Return the (X, Y) coordinate for the center point of the cell that contains the specified text.  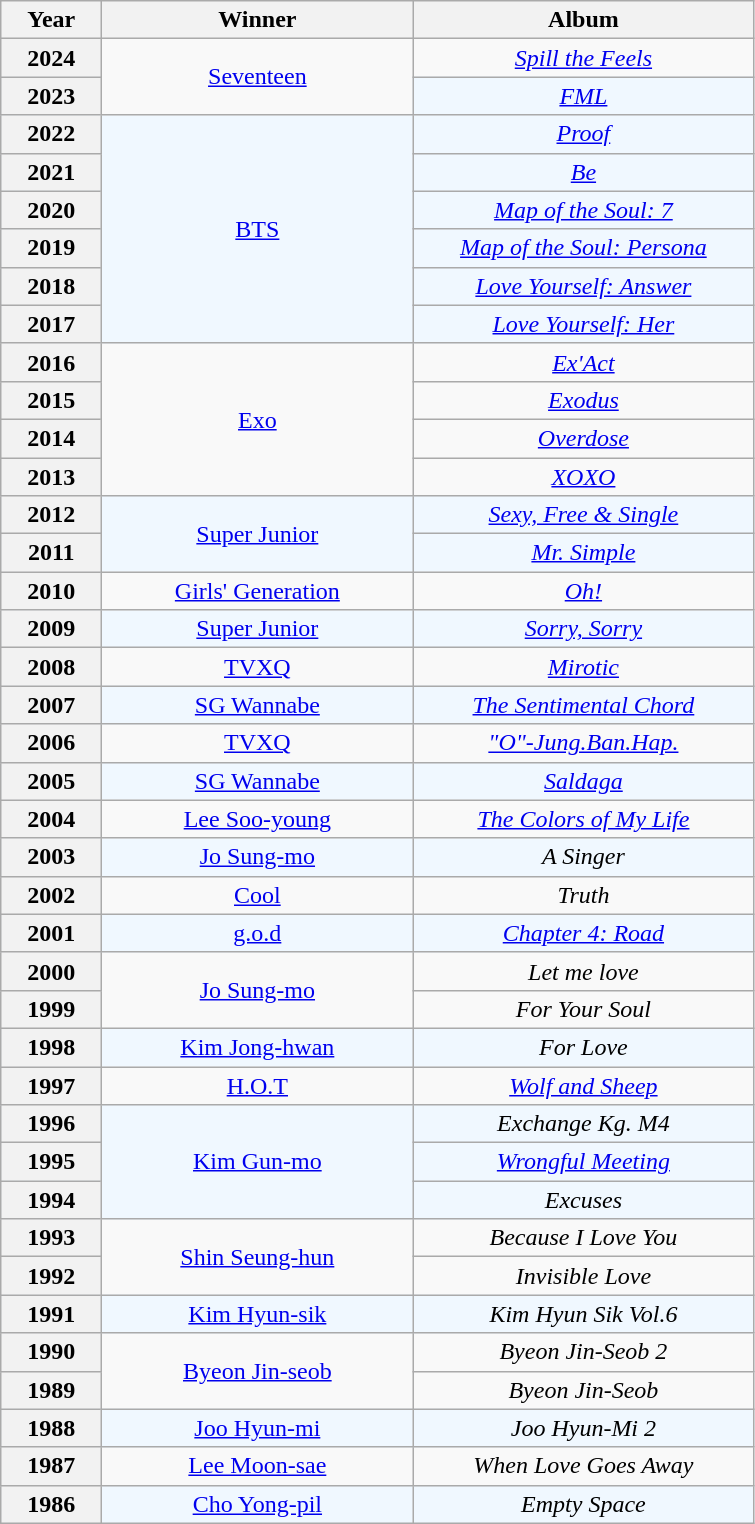
2001 (52, 933)
2019 (52, 248)
Exo (258, 419)
Invisible Love (584, 1276)
Seventeen (258, 77)
Let me love (584, 971)
A Singer (584, 857)
2003 (52, 857)
Wrongful Meeting (584, 1162)
FML (584, 96)
2000 (52, 971)
1990 (52, 1352)
Kim Hyun Sik Vol.6 (584, 1314)
For Your Soul (584, 1009)
2006 (52, 743)
Love Yourself: Her (584, 324)
1986 (52, 1504)
Map of the Soul: Persona (584, 248)
1993 (52, 1238)
Be (584, 172)
H.O.T (258, 1085)
2020 (52, 210)
Sexy, Free & Single (584, 515)
Overdose (584, 438)
1994 (52, 1200)
Ex'Act (584, 362)
2022 (52, 134)
2013 (52, 477)
2016 (52, 362)
XOXO (584, 477)
1996 (52, 1124)
1999 (52, 1009)
Joo Hyun-Mi 2 (584, 1428)
2023 (52, 96)
Byeon Jin-Seob (584, 1390)
2011 (52, 553)
Love Yourself: Answer (584, 286)
Kim Hyun-sik (258, 1314)
Kim Jong-hwan (258, 1047)
1992 (52, 1276)
2002 (52, 895)
1987 (52, 1466)
Exodus (584, 400)
2014 (52, 438)
Sorry, Sorry (584, 629)
2021 (52, 172)
2004 (52, 819)
Lee Moon-sae (258, 1466)
Album (584, 20)
The Sentimental Chord (584, 705)
Oh! (584, 591)
2024 (52, 58)
Saldaga (584, 781)
Proof (584, 134)
2018 (52, 286)
Mr. Simple (584, 553)
Girls' Generation (258, 591)
Mirotic (584, 667)
Because I Love You (584, 1238)
2015 (52, 400)
Cho Yong-pil (258, 1504)
1991 (52, 1314)
2007 (52, 705)
Lee Soo-young (258, 819)
Winner (258, 20)
2008 (52, 667)
Year (52, 20)
2005 (52, 781)
Spill the Feels (584, 58)
"O"-Jung.Ban.Hap. (584, 743)
1995 (52, 1162)
1989 (52, 1390)
Shin Seung-hun (258, 1257)
Chapter 4: Road (584, 933)
Empty Space (584, 1504)
Kim Gun-mo (258, 1162)
BTS (258, 229)
Joo Hyun-mi (258, 1428)
Wolf and Sheep (584, 1085)
Cool (258, 895)
g.o.d (258, 933)
When Love Goes Away (584, 1466)
The Colors of My Life (584, 819)
1998 (52, 1047)
For Love (584, 1047)
Map of the Soul: 7 (584, 210)
2010 (52, 591)
Exchange Kg. M4 (584, 1124)
Byeon Jin-Seob 2 (584, 1352)
2009 (52, 629)
1997 (52, 1085)
2012 (52, 515)
Truth (584, 895)
1988 (52, 1428)
2017 (52, 324)
Excuses (584, 1200)
Byeon Jin-seob (258, 1371)
